Extract the [X, Y] coordinate from the center of the cell holding the provided text.  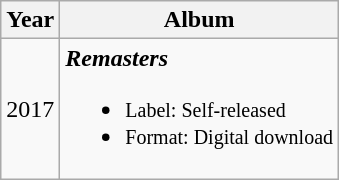
Year [30, 20]
2017 [30, 109]
Album [200, 20]
RemastersLabel: Self-releasedFormat: Digital download [200, 109]
